Extract the [X, Y] coordinate from the center of the cell holding the provided text.  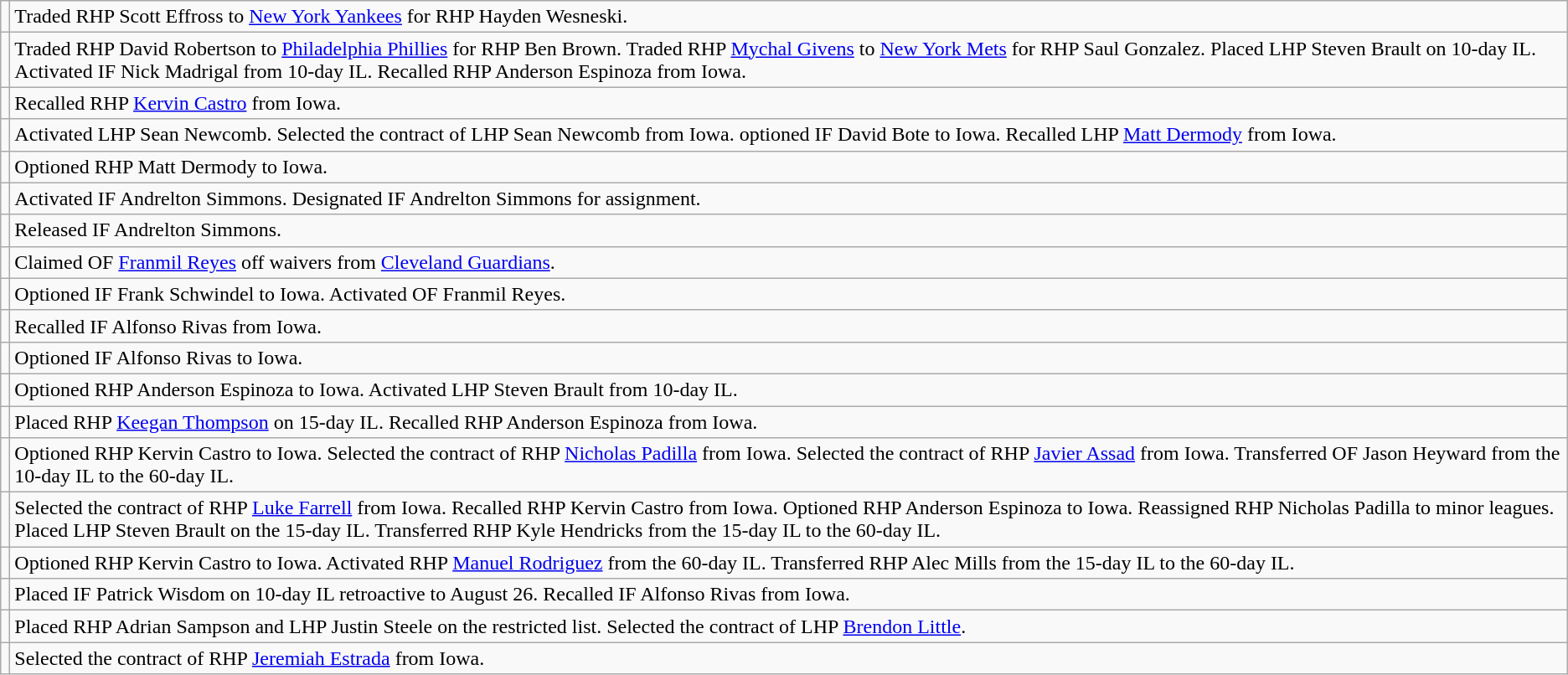
Optioned IF Alfonso Rivas to Iowa. [789, 358]
Placed RHP Keegan Thompson on 15-day IL. Recalled RHP Anderson Espinoza from Iowa. [789, 421]
Selected the contract of RHP Jeremiah Estrada from Iowa. [789, 658]
Claimed OF Franmil Reyes off waivers from Cleveland Guardians. [789, 262]
Optioned RHP Anderson Espinoza to Iowa. Activated LHP Steven Brault from 10-day IL. [789, 389]
Placed IF Patrick Wisdom on 10-day IL retroactive to August 26. Recalled IF Alfonso Rivas from Iowa. [789, 595]
Placed RHP Adrian Sampson and LHP Justin Steele on the restricted list. Selected the contract of LHP Brendon Little. [789, 626]
Traded RHP Scott Effross to New York Yankees for RHP Hayden Wesneski. [789, 17]
Optioned RHP Matt Dermody to Iowa. [789, 167]
Released IF Andrelton Simmons. [789, 230]
Recalled RHP Kervin Castro from Iowa. [789, 103]
Recalled IF Alfonso Rivas from Iowa. [789, 326]
Activated LHP Sean Newcomb. Selected the contract of LHP Sean Newcomb from Iowa. optioned IF David Bote to Iowa. Recalled LHP Matt Dermody from Iowa. [789, 135]
Activated IF Andrelton Simmons. Designated IF Andrelton Simmons for assignment. [789, 198]
Optioned IF Frank Schwindel to Iowa. Activated OF Franmil Reyes. [789, 294]
